For the text-containing cell, return its midpoint in [x, y] coordinate format. 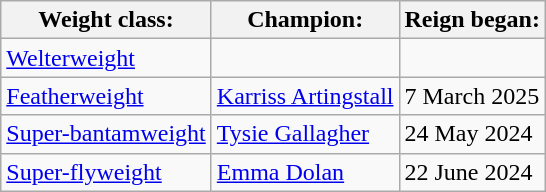
7 March 2025 [472, 96]
Emma Dolan [305, 172]
Weight class: [106, 20]
Featherweight [106, 96]
Reign began: [472, 20]
22 June 2024 [472, 172]
Karriss Artingstall [305, 96]
Champion: [305, 20]
Super-bantamweight [106, 134]
Super-flyweight [106, 172]
Welterweight [106, 58]
Tysie Gallagher [305, 134]
24 May 2024 [472, 134]
